For the text-containing cell, return its midpoint in [x, y] coordinate format. 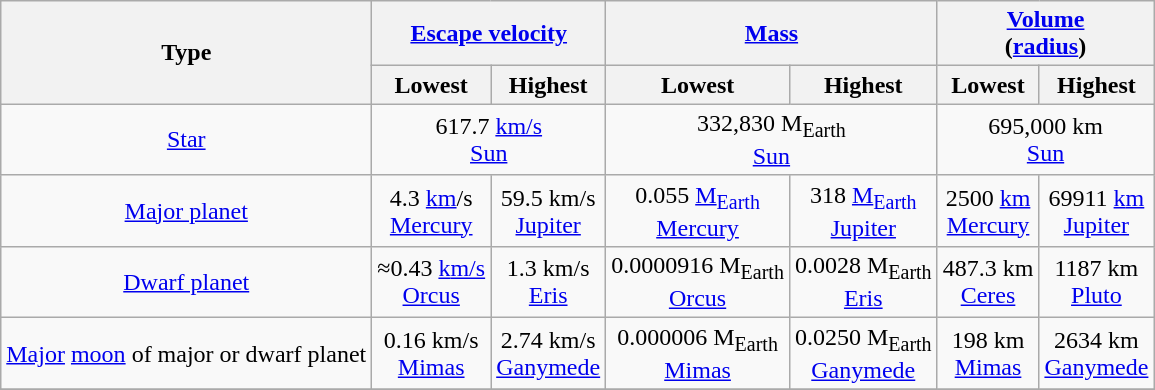
2.74 km/s Ganymede [548, 354]
Dwarf planet [186, 282]
487.3 km Ceres [988, 282]
Type [186, 52]
≈0.43 km/s Orcus [432, 282]
332,830 MEarth Sun [772, 140]
0.000006 MEarth Mimas [698, 354]
69911 km Jupiter [1096, 210]
59.5 km/s Jupiter [548, 210]
Mass [772, 34]
1187 km Pluto [1096, 282]
0.0000916 MEarth Orcus [698, 282]
2500 km Mercury [988, 210]
695,000 km Sun [1046, 140]
Star [186, 140]
0.0028 MEarth Eris [863, 282]
0.16 km/s Mimas [432, 354]
4.3 km/s Mercury [432, 210]
Major planet [186, 210]
Volume (radius) [1046, 34]
0.0250 MEarth Ganymede [863, 354]
0.055 MEarth Mercury [698, 210]
198 km Mimas [988, 354]
318 MEarth Jupiter [863, 210]
2634 km Ganymede [1096, 354]
1.3 km/s Eris [548, 282]
617.7 km/s Sun [489, 140]
Major moon of major or dwarf planet [186, 354]
Escape velocity [489, 34]
